Return [X, Y] of the center of cell containing provided text 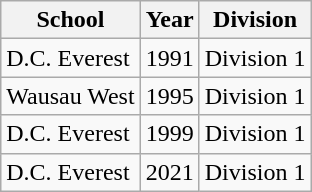
1991 [170, 58]
1995 [170, 96]
Division [255, 20]
2021 [170, 172]
Year [170, 20]
School [70, 20]
Wausau West [70, 96]
1999 [170, 134]
